Extract the [X, Y] coordinate from the center of the cell holding the provided text.  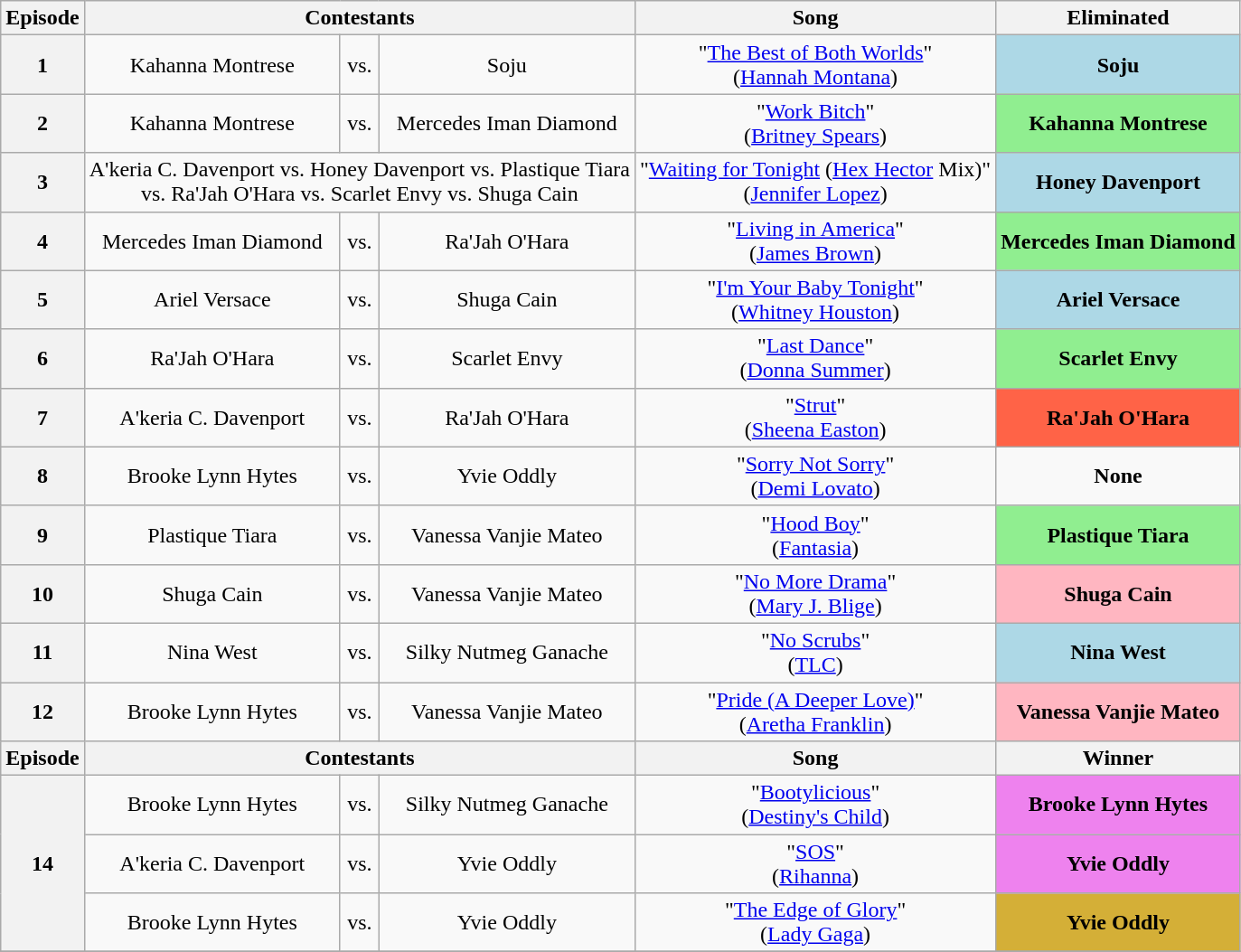
"No More Drama"(Mary J. Blige) [815, 593]
"Sorry Not Sorry"(Demi Lovato) [815, 476]
"No Scrubs"(TLC) [815, 653]
"Work Bitch"(Britney Spears) [815, 123]
A'keria C. Davenport vs. Honey Davenport vs. Plastique Tiaravs. Ra'Jah O'Hara vs. Scarlet Envy vs. Shuga Cain [360, 183]
6 [42, 358]
"Waiting for Tonight (Hex Hector Mix)"(Jennifer Lopez) [815, 183]
5 [42, 300]
8 [42, 476]
Eliminated [1119, 18]
10 [42, 593]
4 [42, 240]
Honey Davenport [1119, 183]
"Strut"(Sheena Easton) [815, 418]
"Last Dance"(Donna Summer) [815, 358]
3 [42, 183]
"SOS"(Rihanna) [815, 864]
11 [42, 653]
"The Edge of Glory"(Lady Gaga) [815, 922]
2 [42, 123]
7 [42, 418]
"Bootylicious"(Destiny's Child) [815, 805]
"Living in America"(James Brown) [815, 240]
"I'm Your Baby Tonight"(Whitney Houston) [815, 300]
"Hood Boy"(Fantasia) [815, 535]
14 [42, 864]
12 [42, 711]
"Pride (A Deeper Love)"(Aretha Franklin) [815, 711]
Winner [1119, 759]
1 [42, 65]
"The Best of Both Worlds"(Hannah Montana) [815, 65]
None [1119, 476]
9 [42, 535]
